Find where the given text appears and provide that cell's center as (x, y) coordinate. 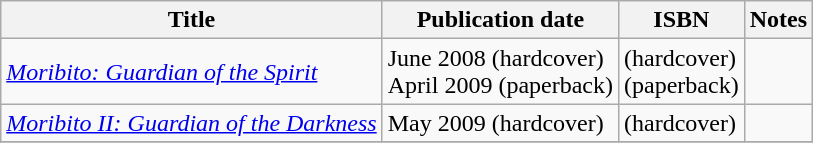
Moribito II: Guardian of the Darkness (192, 123)
Notes (778, 20)
June 2008 (hardcover)April 2009 (paperback) (500, 72)
May 2009 (hardcover) (500, 123)
ISBN (682, 20)
(hardcover) (682, 123)
(hardcover) (paperback) (682, 72)
Publication date (500, 20)
Moribito: Guardian of the Spirit (192, 72)
Title (192, 20)
